Determine the (X, Y) coordinate at the center of the cell enclosing the given text.  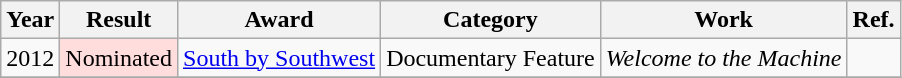
Category (491, 20)
Nominated (119, 58)
Documentary Feature (491, 58)
Result (119, 20)
2012 (30, 58)
Ref. (874, 20)
South by Southwest (280, 58)
Award (280, 20)
Work (724, 20)
Welcome to the Machine (724, 58)
Year (30, 20)
